Determine the [X, Y] coordinate at the center of the cell enclosing the given text.  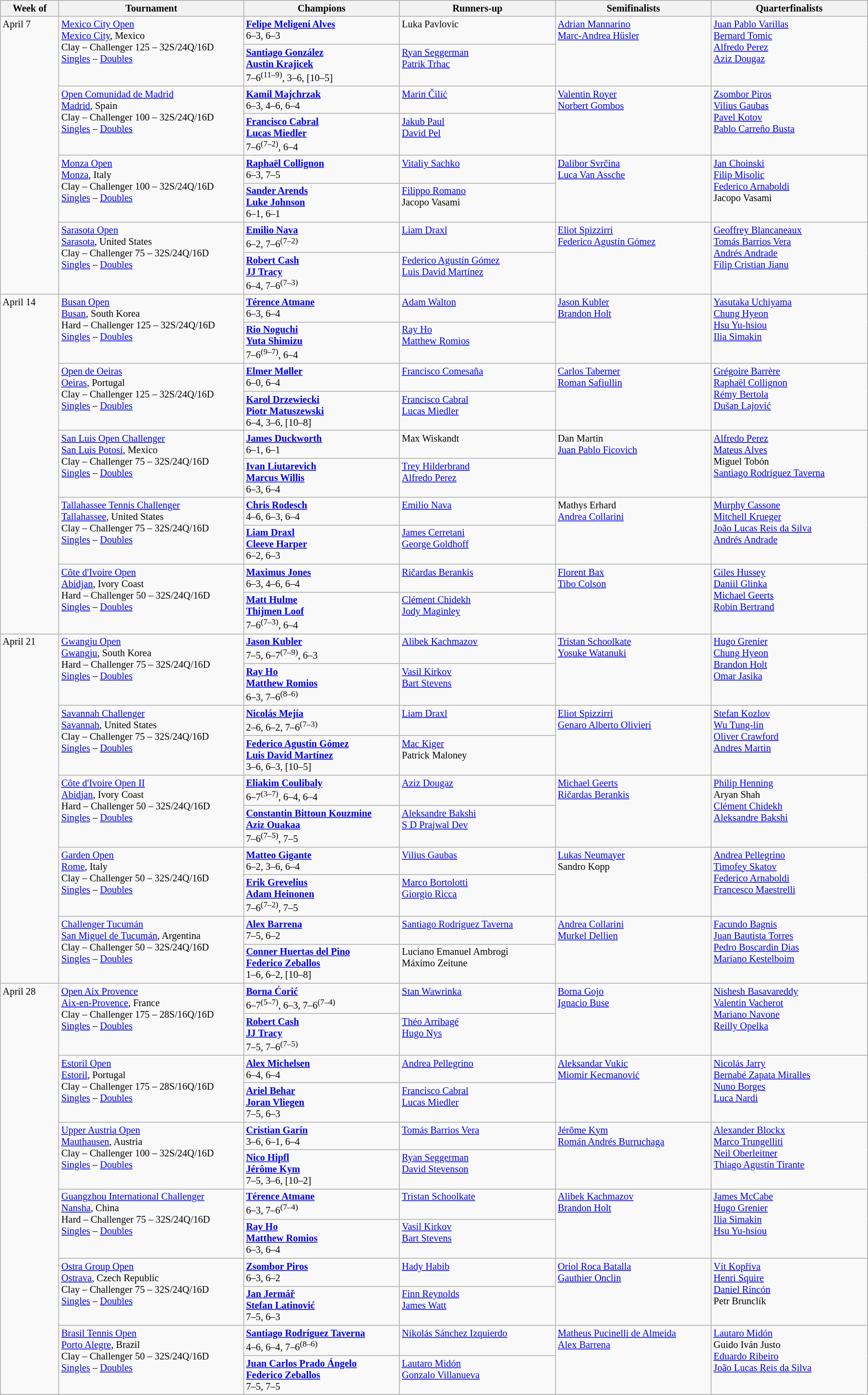
Santiago Rodríguez Taverna [477, 930]
Alex Barrena7–5, 6–2 [322, 930]
Savannah ChallengerSavannah, United States Clay – Challenger 75 – 32S/24Q/16DSingles – Doubles [152, 740]
Open Aix ProvenceAix-en-Provence, France Clay – Challenger 175 – 28S/16Q/16DSingles – Doubles [152, 1019]
Ostra Group OpenOstrava, Czech Republic Clay – Challenger 75 – 32S/24Q/16DSingles – Doubles [152, 1291]
Kamil Majchrzak6–3, 4–6, 6–4 [322, 100]
Juan Carlos Prado Ángelo Federico Zeballos7–5, 7–5 [322, 1375]
Alfredo Perez Mateus Alves Miguel Tobón Santiago Rodríguez Taverna [789, 464]
Philip Henning Aryan Shah Clément Chidekh Aleksandre Bakshi [789, 811]
James McCabe Hugo Grenier Ilia Simakin Hsu Yu-hsiou [789, 1223]
Vilius Gaubas [477, 861]
Mexico City OpenMexico City, Mexico Clay – Challenger 125 – 32S/24Q/16DSingles – Doubles [152, 51]
Mac Kiger Patrick Maloney [477, 755]
Santiago Rodríguez Taverna4–6, 6–4, 7–6(8–6) [322, 1340]
Estoril OpenEstoril, Portugal Clay – Challenger 175 – 28S/16Q/16DSingles – Doubles [152, 1089]
Hugo Grenier Chung Hyeon Brandon Holt Omar Jasika [789, 670]
Lautaro Midón Gonzalo Villanueva [477, 1375]
Vitaliy Sachko [477, 169]
Max Wiskandt [477, 444]
Andrea Pellegrino Timofey Skatov Federico Arnaboldi Francesco Maestrelli [789, 881]
Côte d'Ivoire OpenAbidjan, Ivory Coast Hard – Challenger 50 – 32S/24Q/16DSingles – Doubles [152, 599]
Aziz Dougaz [477, 790]
Matteo Gigante6–2, 3–6, 6–4 [322, 861]
Nicolás Mejía2–6, 6–2, 7–6(7–3) [322, 721]
Tristan Schoolkate Yosuke Watanuki [634, 670]
Valentin Royer Norbert Gombos [634, 121]
Jérôme Kym Román Andrés Burruchaga [634, 1155]
Alex Michelsen6–4, 6–4 [322, 1069]
Nikolás Sánchez Izquierdo [477, 1340]
Sarasota OpenSarasota, United States Clay – Challenger 75 – 32S/24Q/16DSingles – Doubles [152, 258]
Runners-up [477, 8]
Week of [30, 8]
Alibek Kachmazov Brandon Holt [634, 1223]
Dalibor Svrčina Luca Van Assche [634, 188]
Conner Huertas del Pino Federico Zeballos1–6, 6–2, [10–8] [322, 963]
Aleksandar Vukic Miomir Kecmanović [634, 1089]
Yasutaka Uchiyama Chung Hyeon Hsu Yu-hsiou Ilia Simakin [789, 328]
Sander Arends Luke Johnson6–1, 6–1 [322, 203]
Finn Reynolds James Watt [477, 1306]
Stan Wawrinka [477, 998]
Marin Čilić [477, 100]
Liam Draxl Cleeve Harper6–2, 6–3 [322, 544]
Challenger TucumánSan Miguel de Tucumán, Argentina Clay – Challenger 50 – 32S/24Q/16DSingles – Doubles [152, 950]
Chris Rodesch4–6, 6–3, 6–4 [322, 511]
Federico Agustín Gómez Luis David Martínez3–6, 6–3, [10–5] [322, 755]
Luciano Emanuel Ambrogi Máximo Zeitune [477, 963]
Aleksandre Bakshi S D Prajwal Dev [477, 826]
Marco Bortolotti Giorgio Ricca [477, 896]
Jason Kubler7–5, 6–7(7–9), 6–3 [322, 649]
Clément Chidekh Jody Maginley [477, 613]
Nicolás Jarry Bernabé Zapata Miralles Nuno Borges Luca Nardi [789, 1089]
Cristian Garín3–6, 6–1, 6–4 [322, 1136]
Ray Ho Matthew Romios6–3, 7–6(8–6) [322, 685]
Oriol Roca Batalla Gauthier Onclin [634, 1291]
Ričardas Berankis [477, 578]
Borna Gojo Ignacio Buse [634, 1019]
Emilio Nava [477, 511]
Mathys Erhard Andrea Collarini [634, 531]
James Cerretani George Goldhoff [477, 544]
Guangzhou International ChallengerNansha, China Hard – Challenger 75 – 32S/24Q/16DSingles – Doubles [152, 1223]
Matt Hulme Thijmen Loof7–6(7–3), 6–4 [322, 613]
Ryan Seggerman David Stevenson [477, 1169]
Quarterfinalists [789, 8]
April 21 [30, 808]
Ivan Liutarevich Marcus Willis6–3, 6–4 [322, 478]
Vít Kopřiva Henri Squire Daniel Rincón Petr Brunclík [789, 1291]
Open de OeirasOeiras, Portugal Clay – Challenger 125 – 32S/24Q/16DSingles – Doubles [152, 397]
Erik Grevelius Adam Heinonen7–6(7–2), 7–5 [322, 896]
April 28 [30, 1189]
Zsombor Piros Vilius Gaubas Pavel Kotov Pablo Carreño Busta [789, 121]
Elmer Møller6–0, 6–4 [322, 377]
Tomás Barrios Vera [477, 1136]
Brasil Tennis OpenPorto Alegre, Brazil Clay – Challenger 50 – 32S/24Q/16DSingles – Doubles [152, 1359]
Raphaël Collignon6–3, 7–5 [322, 169]
Ariel Behar Joran Vliegen7–5, 6–3 [322, 1103]
Facundo Bagnis Juan Bautista Torres Pedro Boscardin Dias Mariano Kestelboim [789, 950]
Jan Jermář Stefan Latinović7–5, 6–3 [322, 1306]
Francisco Comesaña [477, 377]
Théo Arribagé Hugo Nys [477, 1034]
Térence Atmane6–3, 7–6(7–4) [322, 1204]
Lukas Neumayer Sandro Kopp [634, 881]
Upper Austria OpenMauthausen, Austria Clay – Challenger 100 – 32S/24Q/16DSingles – Doubles [152, 1155]
Andrea Collarini Murkel Dellien [634, 950]
Robert Cash JJ Tracy6–4, 7–6(7–3) [322, 273]
James Duckworth6–1, 6–1 [322, 444]
Felipe Meligeni Alves6–3, 6–3 [322, 30]
Borna Ćorić6–7(5–7), 6–3, 7–6(7–4) [322, 998]
Adrian Mannarino Marc-Andrea Hüsler [634, 51]
Garden OpenRome, Italy Clay – Challenger 50 – 32S/24Q/16DSingles – Doubles [152, 881]
April 14 [30, 464]
Jason Kubler Brandon Holt [634, 328]
San Luis Open ChallengerSan Luis Potosí, Mexico Clay – Challenger 75 – 32S/24Q/16DSingles – Doubles [152, 464]
Constantin Bittoun Kouzmine Aziz Ouakaa7–6(7–5), 7–5 [322, 826]
Trey Hilderbrand Alfredo Perez [477, 478]
Monza OpenMonza, Italy Clay – Challenger 100 – 32S/24Q/16DSingles – Doubles [152, 188]
Giles Hussey Daniil Glinka Michael Geerts Robin Bertrand [789, 599]
Michael Geerts Ričardas Berankis [634, 811]
Carlos Taberner Roman Safiullin [634, 397]
Tallahassee Tennis ChallengerTallahassee, United States Clay – Challenger 75 – 32S/24Q/16DSingles – Doubles [152, 531]
Adam Walton [477, 308]
Alexander Blockx Marco Trungelliti Neil Oberleitner Thiago Agustín Tirante [789, 1155]
Geoffrey Blancaneaux Tomás Barrios Vera Andrés Andrade Filip Cristian Jianu [789, 258]
Eliot Spizzirri Genaro Alberto Olivieri [634, 740]
Murphy Cassone Mitchell Krueger João Lucas Reis da Silva Andrés Andrade [789, 531]
Nishesh Basavareddy Valentin Vacherot Mariano Navone Reilly Opelka [789, 1019]
Grégoire Barrère Raphaël Collignon Rémy Bertola Dušan Lajović [789, 397]
Emilio Nava6–2, 7–6(7–2) [322, 237]
Federico Agustín Gómez Luis David Martínez [477, 273]
Luka Pavlovic [477, 30]
Zsombor Piros6–3, 6–2 [322, 1272]
Lautaro Midón Guido Iván Justo Eduardo Ribeiro João Lucas Reis da Silva [789, 1359]
Francisco Cabral Lucas Miedler7–6(7–2), 6–4 [322, 134]
Dan Martin Juan Pablo Ficovich [634, 464]
Open Comunidad de MadridMadrid, Spain Clay – Challenger 100 – 32S/24Q/16DSingles – Doubles [152, 121]
Robert Cash JJ Tracy7–5, 7–6(7–5) [322, 1034]
Rio Noguchi Yuta Shimizu7–6(9–7), 6–4 [322, 343]
Ryan Seggerman Patrik Trhac [477, 65]
Ray Ho Matthew Romios6–3, 6–4 [322, 1239]
April 7 [30, 155]
Champions [322, 8]
Juan Pablo Varillas Bernard Tomic Alfredo Perez Aziz Dougaz [789, 51]
Andrea Pellegrino [477, 1069]
Tournament [152, 8]
Nico Hipfl Jérôme Kym7–5, 3–6, [10–2] [322, 1169]
Eliot Spizzirri Federico Agustín Gómez [634, 258]
Jakub Paul David Pel [477, 134]
Filippo Romano Jacopo Vasamì [477, 203]
Térence Atmane6–3, 6–4 [322, 308]
Jan Choinski Filip Misolic Federico Arnaboldi Jacopo Vasamì [789, 188]
Matheus Pucinelli de Almeida Alex Barrena [634, 1359]
Maximus Jones6–3, 4–6, 6–4 [322, 578]
Karol Drzewiecki Piotr Matuszewski6–4, 3–6, [10–8] [322, 411]
Alibek Kachmazov [477, 649]
Gwangju OpenGwangju, South Korea Hard – Challenger 75 – 32S/24Q/16DSingles – Doubles [152, 670]
Ray Ho Matthew Romios [477, 343]
Busan OpenBusan, South Korea Hard – Challenger 125 – 32S/24Q/16DSingles – Doubles [152, 328]
Florent Bax Tibo Colson [634, 599]
Santiago González Austin Krajicek7–6(11–9), 3–6, [10–5] [322, 65]
Stefan Kozlov Wu Tung-lin Oliver Crawford Andres Martin [789, 740]
Semifinalists [634, 8]
Eliakim Coulibaly6–7(3–7), 6–4, 6–4 [322, 790]
Hady Habib [477, 1272]
Côte d'Ivoire Open IIAbidjan, Ivory Coast Hard – Challenger 50 – 32S/24Q/16DSingles – Doubles [152, 811]
Tristan Schoolkate [477, 1204]
